Locate the cell with the specified text and output its [x, y] center coordinate. 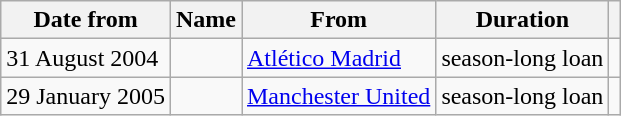
Date from [86, 20]
Name [206, 20]
From [339, 20]
29 January 2005 [86, 96]
Atlético Madrid [339, 58]
Duration [522, 20]
31 August 2004 [86, 58]
Manchester United [339, 96]
